Scan for the cell matching the given text and deliver its (X, Y) coordinate at center. 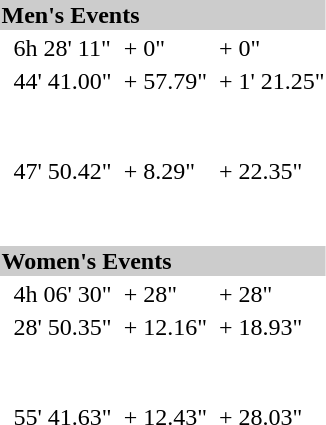
+ 12.16" (165, 327)
+ 57.79" (165, 81)
+ 18.93" (272, 327)
44' 41.00" (62, 81)
+ 8.29" (165, 171)
6h 28' 11" (62, 48)
+ 1' 21.25" (272, 81)
28' 50.35" (62, 327)
4h 06' 30" (62, 294)
+ 22.35" (272, 171)
Men's Events (163, 15)
47' 50.42" (62, 171)
Women's Events (163, 261)
